Return the (x, y) coordinate for the center point of the cell that contains the specified text.  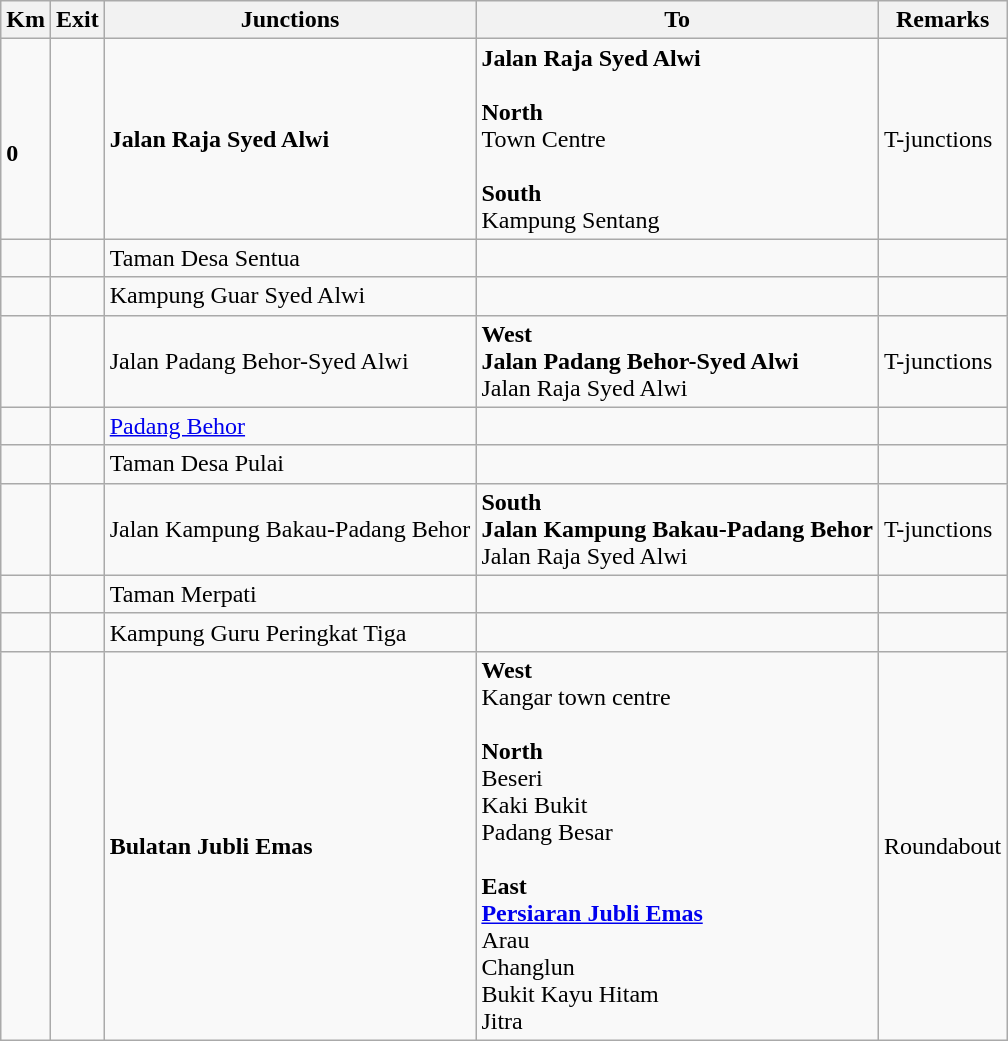
Taman Merpati (290, 594)
To (677, 20)
WestJalan Padang Behor-Syed Alwi Jalan Raja Syed Alwi (677, 361)
Exit (77, 20)
Jalan Padang Behor-Syed Alwi (290, 361)
Roundabout (942, 846)
Remarks (942, 20)
Taman Desa Sentua (290, 258)
Kampung Guru Peringkat Tiga (290, 632)
Jalan Kampung Bakau-Padang Behor (290, 529)
South Jalan Kampung Bakau-Padang Behor Jalan Raja Syed Alwi (677, 529)
Padang Behor (290, 426)
West Kangar town centreNorth Beseri Kaki Bukit Padang BesarEast Persiaran Jubli EmasArauChanglunBukit Kayu HitamJitra (677, 846)
Taman Desa Pulai (290, 464)
Junctions (290, 20)
0 (26, 139)
Jalan Raja Syed AlwiNorthTown CentreSouthKampung Sentang (677, 139)
Bulatan Jubli Emas (290, 846)
Jalan Raja Syed Alwi (290, 139)
Kampung Guar Syed Alwi (290, 296)
Km (26, 20)
